Identify which cell holds the provided text, then report its (X, Y) central coordinate. 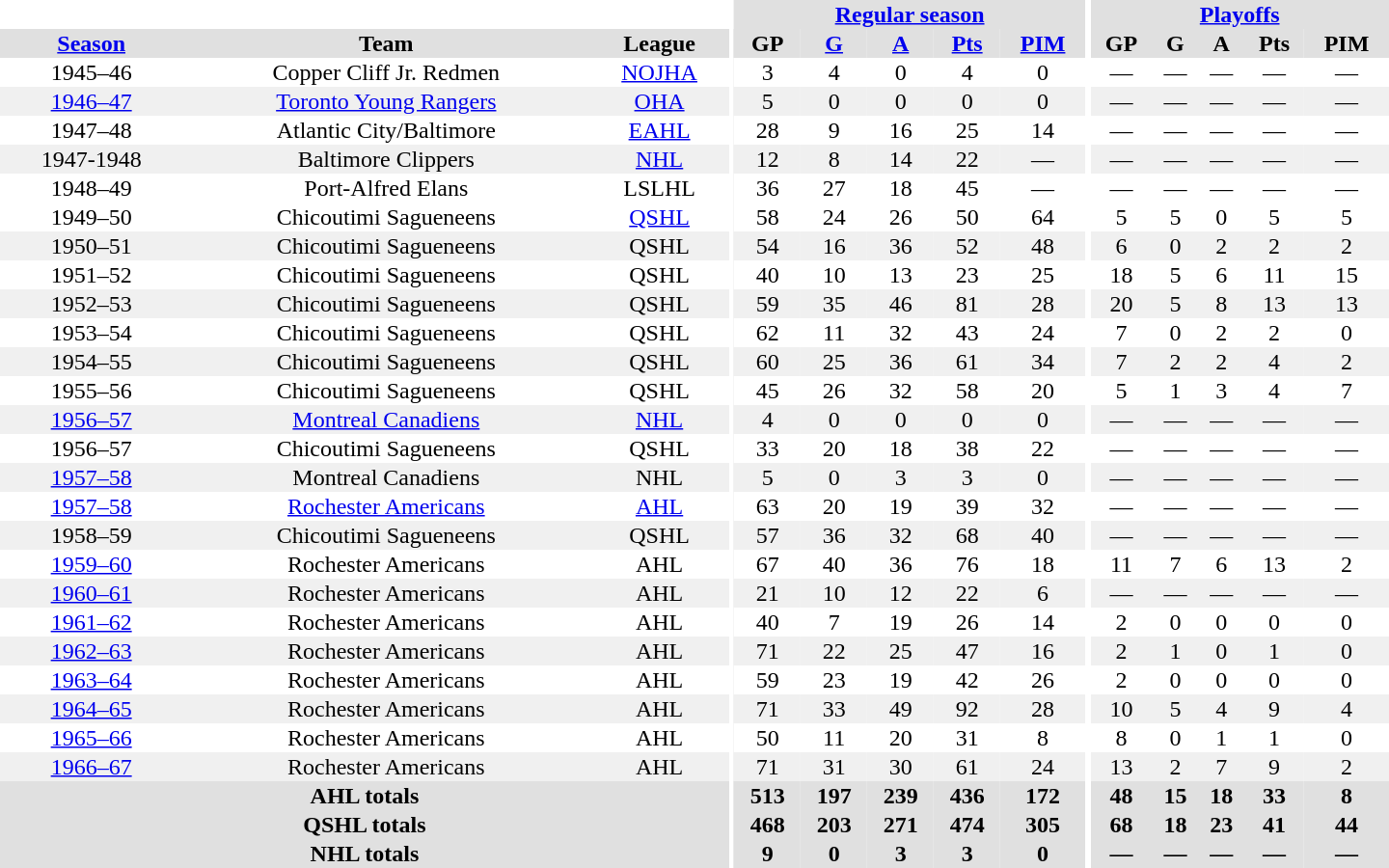
Playoffs (1239, 14)
474 (967, 825)
172 (1043, 796)
1961–62 (91, 622)
64 (1043, 217)
468 (768, 825)
1955–56 (91, 391)
81 (967, 304)
239 (901, 796)
1947-1948 (91, 159)
60 (768, 362)
57 (768, 535)
NOJHA (660, 72)
1947–48 (91, 130)
44 (1347, 825)
35 (833, 304)
62 (768, 333)
513 (768, 796)
67 (768, 564)
1960–61 (91, 593)
1945–46 (91, 72)
1959–60 (91, 564)
38 (967, 448)
AHL totals (365, 796)
1946–47 (91, 101)
46 (901, 304)
QSHL totals (365, 825)
1952–53 (91, 304)
49 (901, 709)
1962–63 (91, 651)
47 (967, 651)
1950–51 (91, 246)
Copper Cliff Jr. Redmen (386, 72)
30 (901, 767)
1949–50 (91, 217)
Atlantic City/Baltimore (386, 130)
Team (386, 43)
Port-Alfred Elans (386, 188)
197 (833, 796)
Toronto Young Rangers (386, 101)
Baltimore Clippers (386, 159)
Regular season (910, 14)
203 (833, 825)
43 (967, 333)
21 (768, 593)
42 (967, 680)
1951–52 (91, 275)
LSLHL (660, 188)
76 (967, 564)
NHL totals (365, 854)
436 (967, 796)
Season (91, 43)
39 (967, 506)
34 (1043, 362)
92 (967, 709)
1953–54 (91, 333)
54 (768, 246)
1963–64 (91, 680)
1954–55 (91, 362)
52 (967, 246)
271 (901, 825)
League (660, 43)
1958–59 (91, 535)
1964–65 (91, 709)
1966–67 (91, 767)
EAHL (660, 130)
27 (833, 188)
41 (1274, 825)
63 (768, 506)
305 (1043, 825)
1965–66 (91, 738)
OHA (660, 101)
1948–49 (91, 188)
